Capture the cell that displays the provided text and extract its [X, Y] central coordinate. 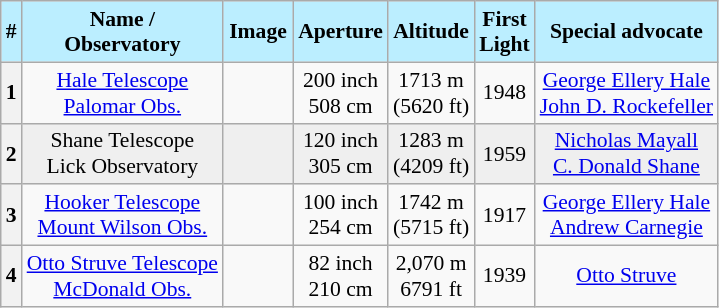
100 inch 254 cm [340, 216]
# [12, 32]
Otto Struve [626, 276]
200 inch 508 cm [340, 92]
Image [258, 32]
1283 m (4209 ft) [431, 154]
82 inch 210 cm [340, 276]
Hooker Telescope Mount Wilson Obs. [122, 216]
1713 m (5620 ft) [431, 92]
First Light [504, 32]
Hale Telescope Palomar Obs. [122, 92]
1959 [504, 154]
Otto Struve Telescope McDonald Obs. [122, 276]
George Ellery Hale Andrew Carnegie [626, 216]
George Ellery Hale John D. Rockefeller [626, 92]
1917 [504, 216]
3 [12, 216]
2 [12, 154]
Special advocate [626, 32]
1 [12, 92]
Altitude [431, 32]
Aperture [340, 32]
1948 [504, 92]
1742 m (5715 ft) [431, 216]
Nicholas Mayall C. Donald Shane [626, 154]
1939 [504, 276]
Shane Telescope Lick Observatory [122, 154]
2,070 m 6791 ft [431, 276]
120 inch 305 cm [340, 154]
4 [12, 276]
Name / Observatory [122, 32]
